Determine the [X, Y] coordinate at the center of the cell enclosing the given text.  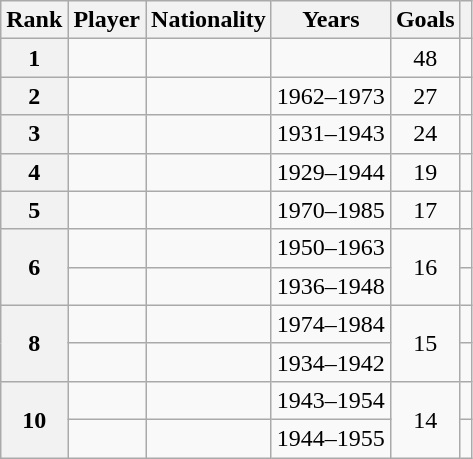
Years [330, 20]
15 [425, 343]
14 [425, 419]
8 [34, 343]
1970–1985 [330, 210]
24 [425, 134]
Goals [425, 20]
17 [425, 210]
1 [34, 58]
1943–1954 [330, 400]
Player [107, 20]
10 [34, 419]
1962–1973 [330, 96]
2 [34, 96]
1974–1984 [330, 324]
1944–1955 [330, 438]
16 [425, 267]
Nationality [209, 20]
19 [425, 172]
Rank [34, 20]
1929–1944 [330, 172]
27 [425, 96]
3 [34, 134]
1934–1942 [330, 362]
1950–1963 [330, 248]
1931–1943 [330, 134]
1936–1948 [330, 286]
4 [34, 172]
48 [425, 58]
5 [34, 210]
6 [34, 267]
